Return [X, Y] of the center of cell containing provided text 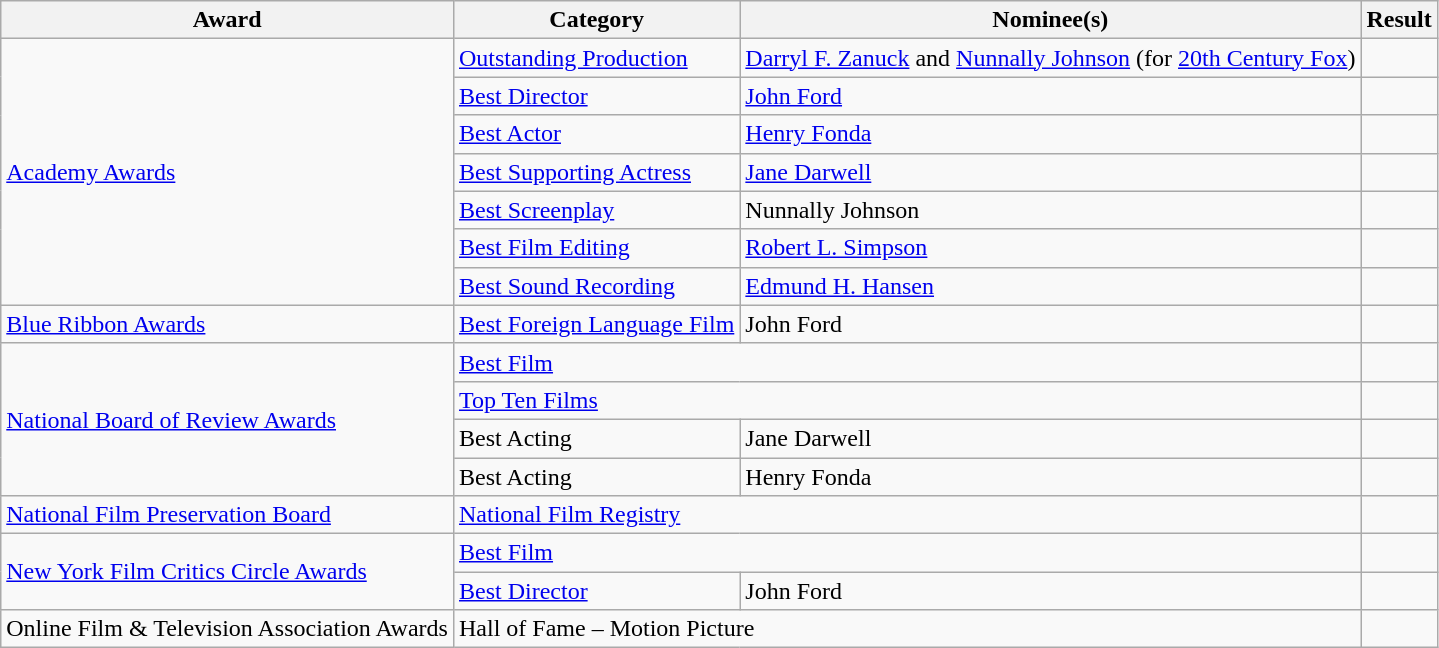
Best Film Editing [596, 248]
National Film Preservation Board [228, 515]
Best Actor [596, 134]
Best Foreign Language Film [596, 324]
Hall of Fame – Motion Picture [906, 629]
Best Screenplay [596, 210]
Top Ten Films [906, 400]
New York Film Critics Circle Awards [228, 572]
Category [596, 20]
Nunnally Johnson [1050, 210]
Nominee(s) [1050, 20]
National Film Registry [906, 515]
National Board of Review Awards [228, 419]
Award [228, 20]
Robert L. Simpson [1050, 248]
Best Sound Recording [596, 286]
Darryl F. Zanuck and Nunnally Johnson (for 20th Century Fox) [1050, 58]
Best Supporting Actress [596, 172]
Blue Ribbon Awards [228, 324]
Edmund H. Hansen [1050, 286]
Outstanding Production [596, 58]
Result [1399, 20]
Academy Awards [228, 172]
Online Film & Television Association Awards [228, 629]
